Extract the [X, Y] coordinate from the center of the cell holding the provided text.  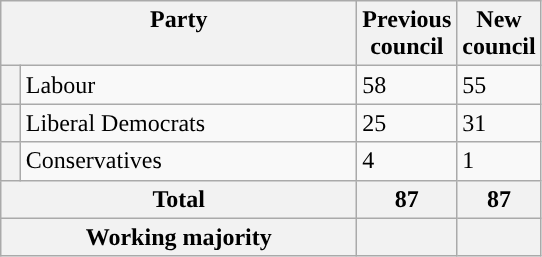
Labour [188, 85]
Liberal Democrats [188, 123]
Previous council [407, 34]
Conservatives [188, 161]
55 [499, 85]
25 [407, 123]
Total [179, 199]
Party [179, 34]
Working majority [179, 237]
1 [499, 161]
58 [407, 85]
4 [407, 161]
31 [499, 123]
New council [499, 34]
